Output the [x, y] coordinate of the center of the cell containing the given text.  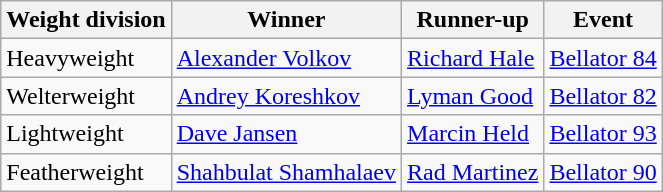
Bellator 84 [603, 58]
Bellator 82 [603, 96]
Bellator 90 [603, 172]
Shahbulat Shamhalaev [286, 172]
Bellator 93 [603, 134]
Marcin Held [473, 134]
Lyman Good [473, 96]
Rad Martinez [473, 172]
Dave Jansen [286, 134]
Weight division [86, 20]
Welterweight [86, 96]
Event [603, 20]
Featherweight [86, 172]
Runner-up [473, 20]
Heavyweight [86, 58]
Andrey Koreshkov [286, 96]
Richard Hale [473, 58]
Lightweight [86, 134]
Alexander Volkov [286, 58]
Winner [286, 20]
